From the cell containing the given text, extract its center point as (x, y) coordinate. 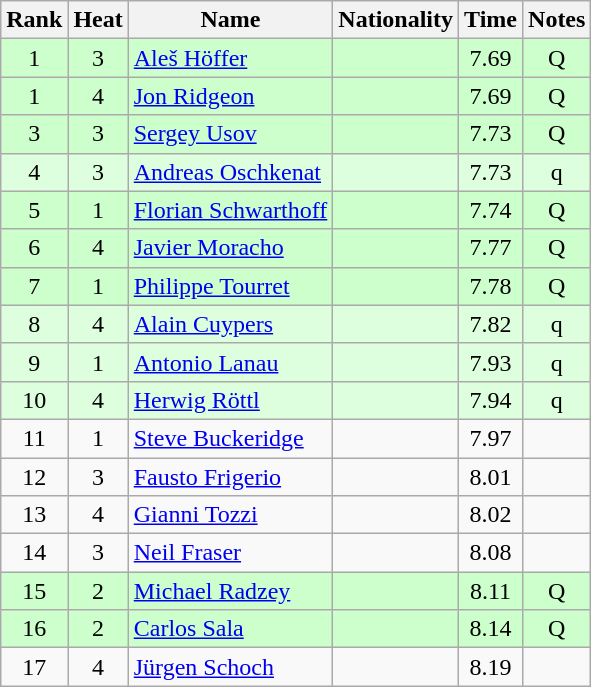
7.78 (491, 286)
Philippe Tourret (230, 286)
Fausto Frigerio (230, 477)
8.14 (491, 629)
Florian Schwarthoff (230, 210)
7.97 (491, 438)
17 (34, 667)
14 (34, 553)
Time (491, 20)
Heat (98, 20)
7.74 (491, 210)
Carlos Sala (230, 629)
8.11 (491, 591)
8.19 (491, 667)
Michael Radzey (230, 591)
7.82 (491, 324)
8 (34, 324)
15 (34, 591)
12 (34, 477)
5 (34, 210)
7.77 (491, 248)
Name (230, 20)
16 (34, 629)
8.08 (491, 553)
Andreas Oschkenat (230, 172)
Notes (557, 20)
7 (34, 286)
Alain Cuypers (230, 324)
Sergey Usov (230, 134)
7.93 (491, 362)
Rank (34, 20)
Jürgen Schoch (230, 667)
13 (34, 515)
Nationality (396, 20)
7.94 (491, 400)
8.02 (491, 515)
9 (34, 362)
Antonio Lanau (230, 362)
Herwig Röttl (230, 400)
6 (34, 248)
Steve Buckeridge (230, 438)
Gianni Tozzi (230, 515)
10 (34, 400)
11 (34, 438)
Neil Fraser (230, 553)
8.01 (491, 477)
Aleš Höffer (230, 58)
Jon Ridgeon (230, 96)
Javier Moracho (230, 248)
